Return the [x, y] coordinate for the center point of the cell that contains the specified text.  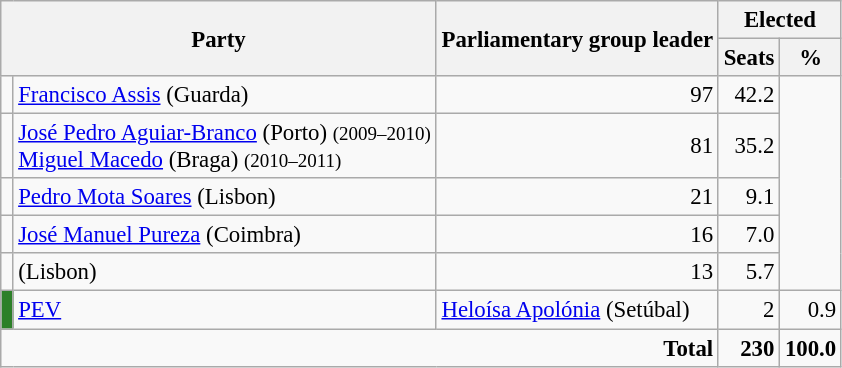
Parliamentary group leader [577, 38]
Heloísa Apolónia (Setúbal) [577, 310]
13 [577, 273]
Francisco Assis (Guarda) [224, 95]
PEV [224, 310]
0.9 [811, 310]
230 [748, 348]
81 [577, 146]
35.2 [748, 146]
7.0 [748, 235]
5.7 [748, 273]
José Manuel Pureza (Coimbra) [224, 235]
Total [360, 348]
42.2 [748, 95]
Party [218, 38]
97 [577, 95]
2 [748, 310]
Seats [748, 58]
100.0 [811, 348]
21 [577, 197]
Elected [780, 20]
(Lisbon) [224, 273]
16 [577, 235]
Pedro Mota Soares (Lisbon) [224, 197]
José Pedro Aguiar-Branco (Porto) (2009–2010)Miguel Macedo (Braga) (2010–2011) [224, 146]
% [811, 58]
9.1 [748, 197]
